Locate the cell with the specified text and output its [X, Y] center coordinate. 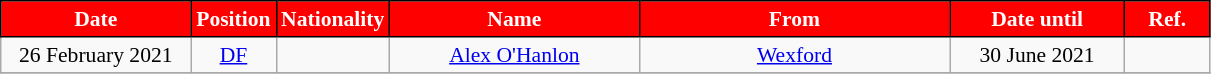
30 June 2021 [1038, 55]
Date until [1038, 19]
Wexford [794, 55]
DF [234, 55]
Name [514, 19]
Alex O'Hanlon [514, 55]
Position [234, 19]
26 February 2021 [96, 55]
From [794, 19]
Date [96, 19]
Nationality [332, 19]
Ref. [1168, 19]
